Pinpoint the cell where the given text exists, returning its (X, Y) midpoint coordinate. 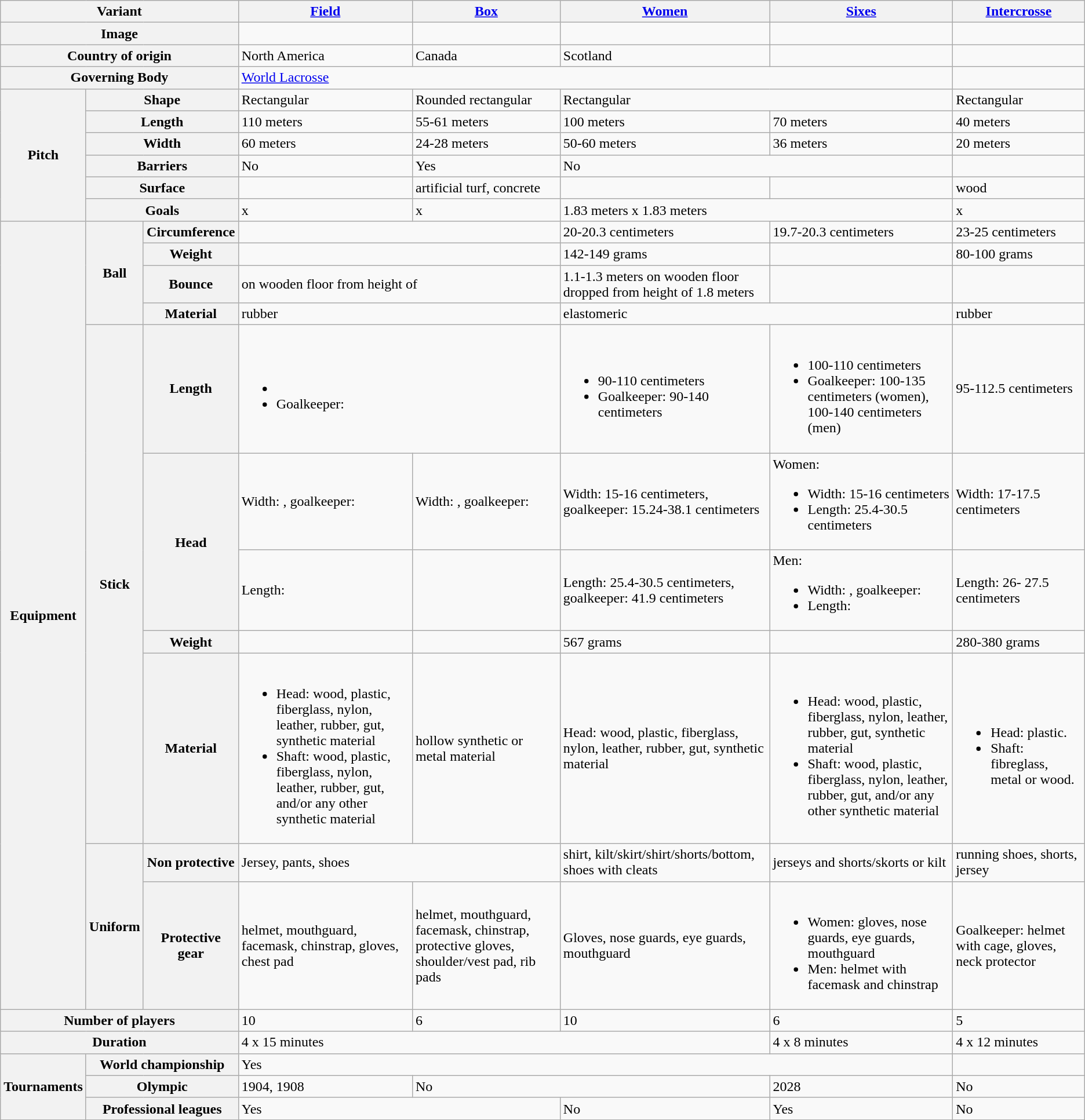
Women: gloves, nose guards, eye guards, mouthguardMen: helmet with facemask and chinstrap (861, 946)
95-112.5 centimeters (1019, 389)
Goalkeeper: helmet with cage, gloves, neck protector (1019, 946)
Professional leagues (162, 1108)
2028 (861, 1086)
4 x 12 minutes (1019, 1042)
Women:Width: 15-16 centimetersLength: 25.4-30.5 centimeters (861, 502)
Gloves, nose guards, eye guards, mouthguard (665, 946)
Protective gear (191, 946)
70 meters (861, 122)
20-20.3 centimeters (665, 232)
60 meters (325, 144)
24-28 meters (486, 144)
1.1-1.3 meters on wooden floor dropped from height of 1.8 meters (665, 284)
Olympic (162, 1086)
Head (191, 542)
Circumference (191, 232)
Tournaments (43, 1086)
23-25 centimeters (1019, 232)
36 meters (861, 144)
Barriers (162, 166)
80-100 grams (1019, 254)
Men:Width: , goalkeeper: Length: (861, 590)
Image (119, 34)
Country of origin (119, 56)
shirt, kilt/skirt/shirt/shorts/bottom, shoes with cleats (665, 862)
567 grams (665, 642)
Non protective (191, 862)
Women (665, 12)
19.7-20.3 centimeters (861, 232)
Goals (162, 210)
Head: wood, plastic, fiberglass, nylon, leather, rubber, gut, synthetic material (665, 749)
wood (1019, 188)
helmet, mouthguard, facemask, chinstrap, gloves, chest pad (325, 946)
142-149 grams (665, 254)
100 meters (665, 122)
4 x 8 minutes (861, 1042)
Field (325, 12)
Box (486, 12)
North America (325, 56)
Rounded rectangular (486, 100)
Shape (162, 100)
running shoes, shorts, jersey (1019, 862)
Canada (486, 56)
artificial turf, concrete (486, 188)
Uniform (115, 926)
90-110 centimetersGoalkeeper: 90-140 centimeters (665, 389)
Duration (119, 1042)
jerseys and shorts/skorts or kilt (861, 862)
Width: 17-17.5 centimeters (1019, 502)
5 (1019, 1020)
elastomeric (756, 314)
40 meters (1019, 122)
50-60 meters (665, 144)
Bounce (191, 284)
55-61 meters (486, 122)
Sixes (861, 12)
Pitch (43, 155)
110 meters (325, 122)
Variant (119, 12)
1.83 meters x 1.83 meters (756, 210)
100-110 centimetersGoalkeeper: 100-135 centimeters (women), 100-140 centimeters (men) (861, 389)
280-380 grams (1019, 642)
Surface (162, 188)
4 x 15 minutes (504, 1042)
Stick (115, 584)
Number of players (119, 1020)
Width: 15-16 centimeters, goalkeeper: 15.24-38.1 centimeters (665, 502)
20 meters (1019, 144)
Intercrosse (1019, 12)
Equipment (43, 615)
Scotland (665, 56)
Jersey, pants, shoes (399, 862)
Governing Body (119, 78)
Length: 25.4-30.5 centimeters, goalkeeper: 41.9 centimeters (665, 590)
helmet, mouthguard, facemask, chinstrap, protective gloves, shoulder/vest pad, rib pads (486, 946)
Ball (115, 272)
Head: plastic.Shaft: fibreglass, metal or wood. (1019, 749)
Width (162, 144)
on wooden floor from height of (399, 284)
1904, 1908 (325, 1086)
Length: 26- 27.5 centimeters (1019, 590)
Length: (325, 590)
Goalkeeper: (399, 389)
World Lacrosse (595, 78)
hollow synthetic or metal material (486, 749)
World championship (162, 1064)
